Extract the (x, y) coordinate from the center of the cell holding the provided text.  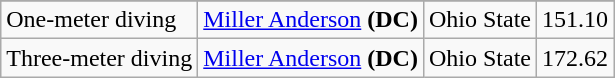
Three-meter diving (100, 58)
151.10 (576, 20)
One-meter diving (100, 20)
172.62 (576, 58)
